Return the (x, y) coordinate for the center point of the cell that contains the specified text.  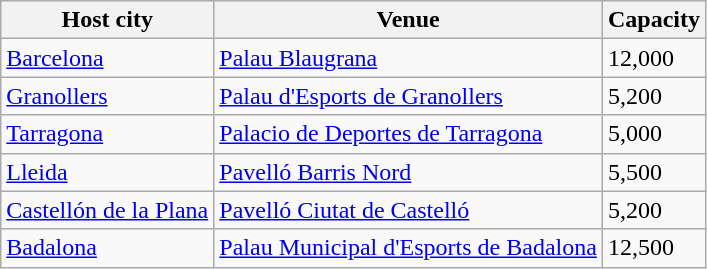
Palau d'Esports de Granollers (408, 96)
Palau Blaugrana (408, 58)
Lleida (108, 172)
Venue (408, 20)
12,500 (654, 248)
Host city (108, 20)
Capacity (654, 20)
Tarragona (108, 134)
Palau Municipal d'Esports de Badalona (408, 248)
5,500 (654, 172)
Badalona (108, 248)
Barcelona (108, 58)
Pavelló Ciutat de Castelló (408, 210)
12,000 (654, 58)
5,000 (654, 134)
Pavelló Barris Nord (408, 172)
Palacio de Deportes de Tarragona (408, 134)
Granollers (108, 96)
Castellón de la Plana (108, 210)
